Identify which cell holds the provided text, then report its (x, y) central coordinate. 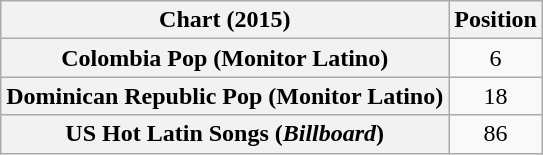
Dominican Republic Pop (Monitor Latino) (225, 96)
6 (496, 58)
86 (496, 134)
Colombia Pop (Monitor Latino) (225, 58)
18 (496, 96)
Position (496, 20)
US Hot Latin Songs (Billboard) (225, 134)
Chart (2015) (225, 20)
